Pinpoint the cell where the given text exists, returning its (x, y) midpoint coordinate. 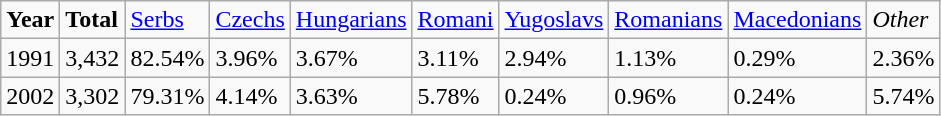
Romani (456, 20)
Total (92, 20)
Hungarians (351, 20)
2.94% (554, 58)
Macedonians (798, 20)
3.63% (351, 96)
82.54% (168, 58)
3,432 (92, 58)
5.78% (456, 96)
5.74% (904, 96)
Serbs (168, 20)
Year (30, 20)
4.14% (250, 96)
Romanians (668, 20)
1991 (30, 58)
3.96% (250, 58)
2002 (30, 96)
3.11% (456, 58)
Yugoslavs (554, 20)
2.36% (904, 58)
79.31% (168, 96)
Other (904, 20)
3.67% (351, 58)
Czechs (250, 20)
0.96% (668, 96)
1.13% (668, 58)
0.29% (798, 58)
3,302 (92, 96)
